Identify which cell holds the provided text, then report its [X, Y] central coordinate. 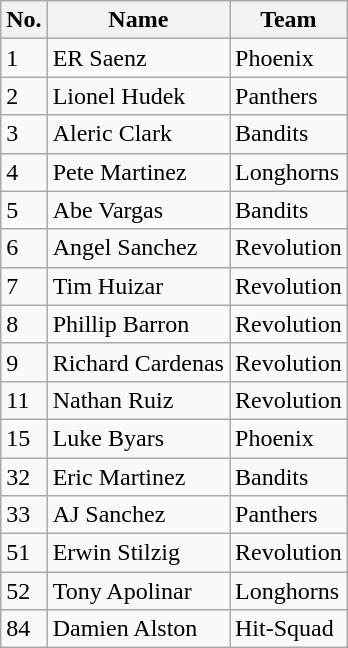
Team [289, 20]
4 [24, 172]
Eric Martinez [138, 477]
No. [24, 20]
ER Saenz [138, 58]
Erwin Stilzig [138, 553]
32 [24, 477]
2 [24, 96]
Tony Apolinar [138, 591]
Name [138, 20]
51 [24, 553]
Phillip Barron [138, 324]
Richard Cardenas [138, 362]
84 [24, 629]
Nathan Ruiz [138, 400]
Hit-Squad [289, 629]
3 [24, 134]
11 [24, 400]
Abe Vargas [138, 210]
5 [24, 210]
33 [24, 515]
52 [24, 591]
9 [24, 362]
Tim Huizar [138, 286]
Luke Byars [138, 438]
1 [24, 58]
15 [24, 438]
Angel Sanchez [138, 248]
8 [24, 324]
AJ Sanchez [138, 515]
Aleric Clark [138, 134]
Damien Alston [138, 629]
Pete Martinez [138, 172]
Lionel Hudek [138, 96]
6 [24, 248]
7 [24, 286]
